Extract the [X, Y] coordinate from the center of the cell holding the provided text.  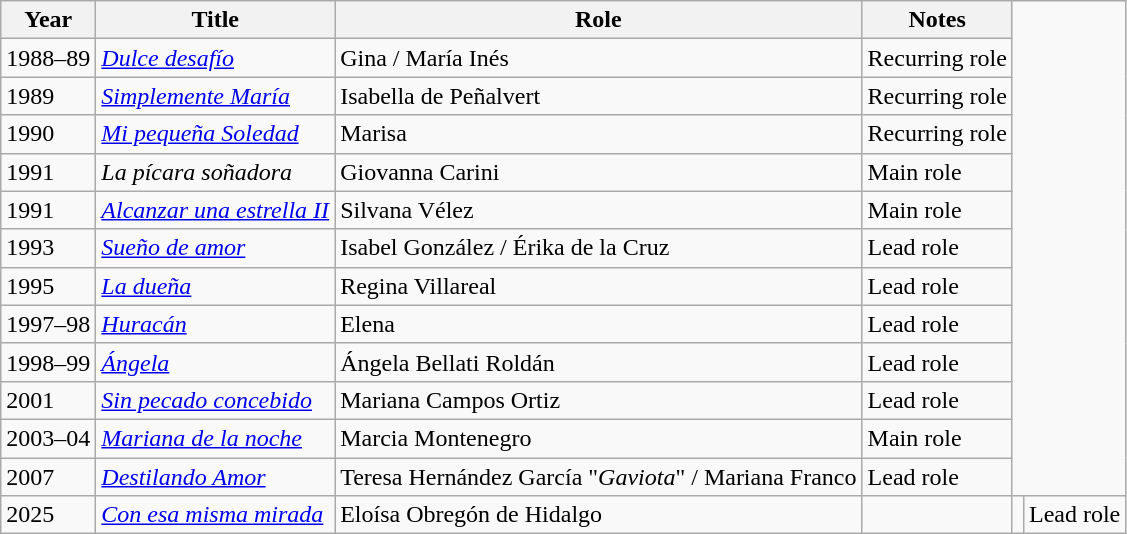
Simplemente María [216, 96]
Silvana Vélez [598, 210]
Notes [937, 20]
2025 [48, 515]
Isabella de Peñalvert [598, 96]
2003–04 [48, 438]
Ángela [216, 362]
Role [598, 20]
2007 [48, 477]
1998–99 [48, 362]
1997–98 [48, 324]
La dueña [216, 286]
Teresa Hernández García "Gaviota" / Mariana Franco [598, 477]
Mariana Campos Ortiz [598, 400]
Year [48, 20]
2001 [48, 400]
Giovanna Carini [598, 172]
Ángela Bellati Roldán [598, 362]
Sin pecado concebido [216, 400]
1990 [48, 134]
Isabel González / Érika de la Cruz [598, 248]
Regina Villareal [598, 286]
Elena [598, 324]
La pícara soñadora [216, 172]
Dulce desafío [216, 58]
Eloísa Obregón de Hidalgo [598, 515]
1989 [48, 96]
Title [216, 20]
Destilando Amor [216, 477]
Alcanzar una estrella II [216, 210]
Mi pequeña Soledad [216, 134]
Con esa misma mirada [216, 515]
Sueño de amor [216, 248]
1988–89 [48, 58]
Huracán [216, 324]
Mariana de la noche [216, 438]
Gina / María Inés [598, 58]
1995 [48, 286]
Marisa [598, 134]
Marcia Montenegro [598, 438]
1993 [48, 248]
